Capture the cell that displays the provided text and extract its (X, Y) central coordinate. 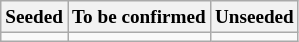
Seeded (34, 17)
To be confirmed (140, 17)
Unseeded (254, 17)
